Extract the [X, Y] coordinate from the center of the cell holding the provided text.  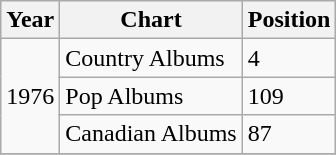
Canadian Albums [151, 134]
87 [289, 134]
Year [30, 20]
109 [289, 96]
1976 [30, 96]
4 [289, 58]
Position [289, 20]
Pop Albums [151, 96]
Country Albums [151, 58]
Chart [151, 20]
